Determine the (x, y) coordinate at the center of the cell enclosing the given text.  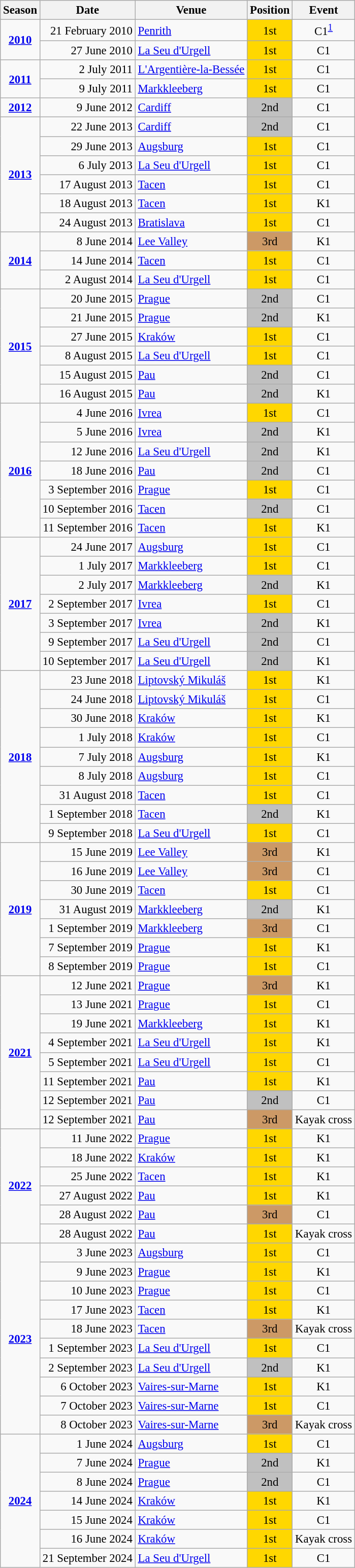
2022 (20, 1186)
1 September 2023 (87, 1348)
16 June 2019 (87, 871)
18 June 2016 (87, 471)
Position (270, 10)
1 July 2018 (87, 738)
3 September 2017 (87, 623)
11 September 2016 (87, 528)
30 June 2018 (87, 718)
16 August 2015 (87, 394)
12 June 2021 (87, 986)
9 September 2018 (87, 833)
17 August 2013 (87, 184)
20 June 2015 (87, 298)
11 June 2022 (87, 1139)
13 June 2021 (87, 1005)
23 June 2018 (87, 680)
15 June 2024 (87, 1520)
14 June 2024 (87, 1501)
2010 (20, 40)
6 July 2013 (87, 165)
1 July 2017 (87, 566)
2018 (20, 756)
2011 (20, 79)
2024 (20, 1500)
24 August 2013 (87, 222)
2 September 2023 (87, 1367)
15 August 2015 (87, 375)
1 June 2024 (87, 1444)
7 July 2018 (87, 757)
24 June 2018 (87, 699)
9 July 2011 (87, 89)
12 June 2016 (87, 451)
18 June 2022 (87, 1157)
24 June 2017 (87, 547)
9 June 2023 (87, 1272)
C11 (324, 30)
5 June 2016 (87, 432)
1 September 2018 (87, 814)
9 June 2012 (87, 108)
Penrith (191, 30)
Bratislava (191, 222)
10 September 2017 (87, 661)
4 June 2016 (87, 413)
L'Argentière-la-Bessée (191, 70)
31 August 2019 (87, 909)
2023 (20, 1339)
18 August 2013 (87, 203)
21 June 2015 (87, 318)
22 June 2013 (87, 127)
Venue (191, 10)
17 June 2023 (87, 1310)
7 October 2023 (87, 1406)
10 June 2023 (87, 1291)
2 July 2011 (87, 70)
31 August 2018 (87, 795)
29 June 2013 (87, 146)
8 June 2024 (87, 1482)
3 June 2023 (87, 1253)
2019 (20, 910)
2013 (20, 175)
14 June 2014 (87, 260)
Date (87, 10)
2 September 2017 (87, 604)
27 June 2015 (87, 337)
15 June 2019 (87, 852)
3 September 2016 (87, 489)
1 September 2019 (87, 928)
27 June 2010 (87, 51)
8 September 2019 (87, 966)
Season (20, 10)
21 September 2024 (87, 1558)
8 August 2015 (87, 356)
2017 (20, 604)
8 June 2014 (87, 242)
Event (324, 10)
5 September 2021 (87, 1062)
2012 (20, 108)
25 June 2022 (87, 1177)
8 October 2023 (87, 1424)
11 September 2021 (87, 1081)
2 August 2014 (87, 280)
9 September 2017 (87, 642)
19 June 2021 (87, 1024)
21 February 2010 (87, 30)
7 September 2019 (87, 948)
18 June 2023 (87, 1329)
7 June 2024 (87, 1463)
2014 (20, 261)
27 August 2022 (87, 1195)
30 June 2019 (87, 890)
16 June 2024 (87, 1539)
4 September 2021 (87, 1043)
8 July 2018 (87, 776)
2016 (20, 470)
2015 (20, 346)
6 October 2023 (87, 1386)
2021 (20, 1053)
10 September 2016 (87, 509)
2 July 2017 (87, 585)
